Identify which cell holds the provided text, then report its [x, y] central coordinate. 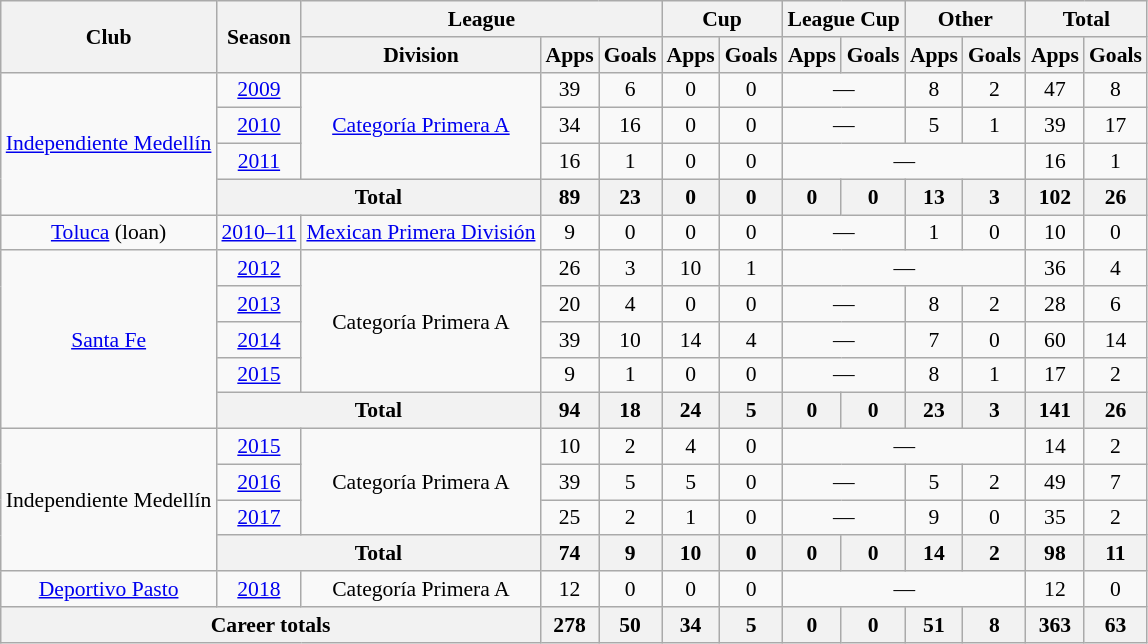
36 [1055, 269]
Division [420, 55]
2018 [258, 589]
49 [1055, 482]
Mexican Primera División [420, 233]
60 [1055, 340]
51 [934, 625]
363 [1055, 625]
2014 [258, 340]
102 [1055, 197]
Season [258, 36]
Santa Fe [109, 340]
2017 [258, 518]
2010–11 [258, 233]
47 [1055, 90]
11 [1116, 554]
141 [1055, 411]
25 [569, 518]
74 [569, 554]
94 [569, 411]
League Cup [844, 19]
Other [966, 19]
35 [1055, 518]
98 [1055, 554]
89 [569, 197]
Toluca (loan) [109, 233]
20 [569, 304]
50 [630, 625]
2011 [258, 162]
24 [691, 411]
18 [630, 411]
2013 [258, 304]
Club [109, 36]
2016 [258, 482]
2009 [258, 90]
2012 [258, 269]
Deportivo Pasto [109, 589]
63 [1116, 625]
Career totals [271, 625]
League [481, 19]
13 [934, 197]
28 [1055, 304]
2010 [258, 126]
278 [569, 625]
Cup [722, 19]
